Output the (X, Y) coordinate of the center of the cell containing the given text.  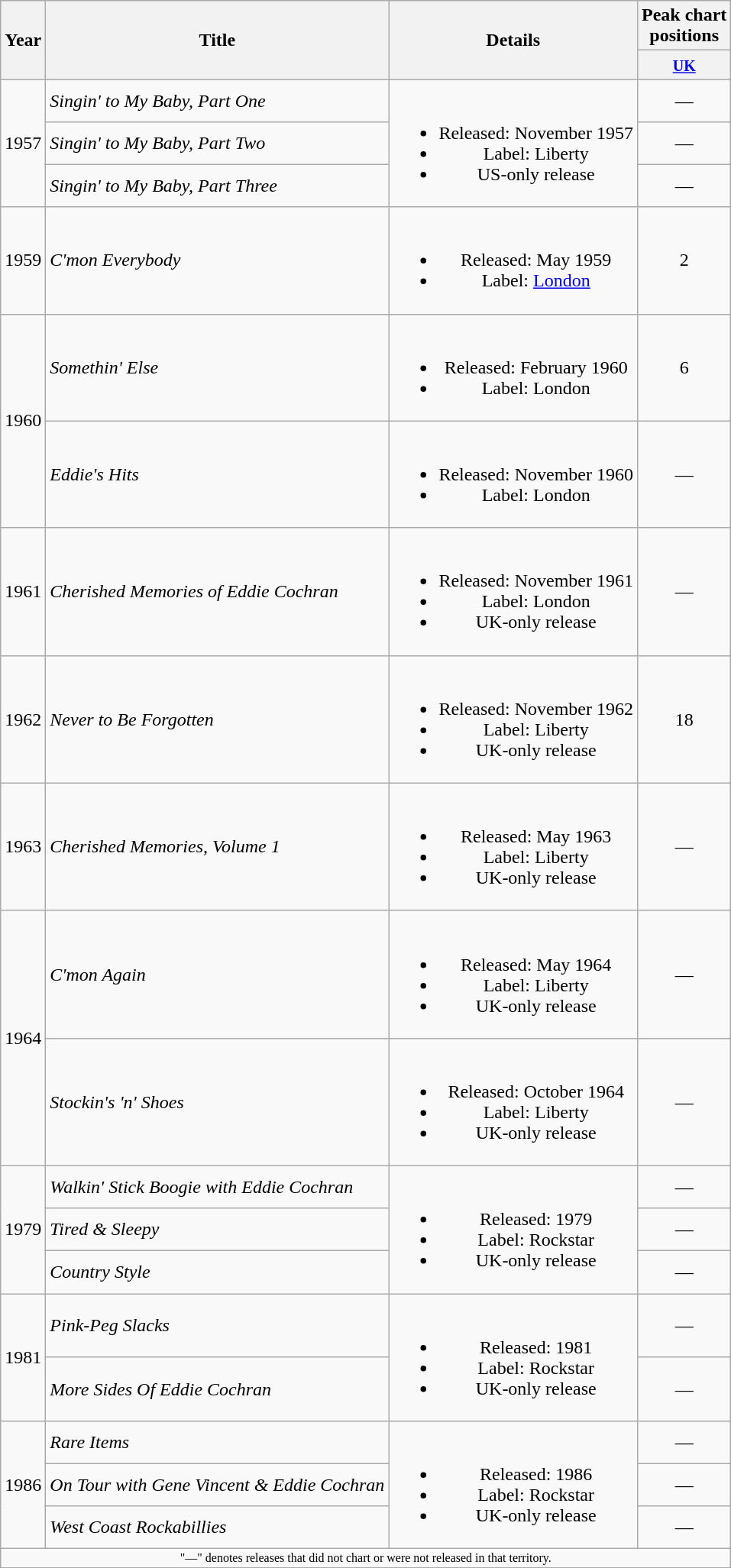
Eddie's Hits (217, 474)
1960 (23, 421)
Stockin's 'n' Shoes (217, 1101)
Title (217, 40)
Released: 1979Label: RockstarUK-only release (513, 1230)
Released: May 1964Label: LibertyUK-only release (513, 975)
Country Style (217, 1272)
Somethin' Else (217, 367)
1981 (23, 1358)
Tired & Sleepy (217, 1230)
Released: November 1960Label: London (513, 474)
1957 (23, 144)
Singin' to My Baby, Part Three (217, 186)
2 (684, 260)
C'mon Again (217, 975)
Released: November 1957Label: LibertyUS-only release (513, 144)
Released: February 1960Label: London (513, 367)
1959 (23, 260)
C'mon Everybody (217, 260)
Cherished Memories of Eddie Cochran (217, 591)
Pink-Peg Slacks (217, 1326)
Released: May 1959Label: London (513, 260)
On Tour with Gene Vincent & Eddie Cochran (217, 1485)
1961 (23, 591)
"—" denotes releases that did not chart or were not released in that territory. (366, 1558)
Released: November 1961Label: LondonUK-only release (513, 591)
Never to Be Forgotten (217, 719)
More Sides Of Eddie Cochran (217, 1389)
West Coast Rockabillies (217, 1528)
1962 (23, 719)
Singin' to My Baby, Part Two (217, 144)
Released: 1981Label: RockstarUK-only release (513, 1358)
UK (684, 65)
6 (684, 367)
Year (23, 40)
Released: October 1964Label: LibertyUK-only release (513, 1101)
1986 (23, 1485)
Walkin' Stick Boogie with Eddie Cochran (217, 1187)
Rare Items (217, 1443)
Details (513, 40)
1979 (23, 1230)
Released: May 1963Label: LibertyUK-only release (513, 846)
1964 (23, 1038)
Peak chartpositions (684, 26)
Singin' to My Baby, Part One (217, 101)
1963 (23, 846)
Cherished Memories, Volume 1 (217, 846)
18 (684, 719)
Released: 1986Label: RockstarUK-only release (513, 1485)
Released: November 1962Label: LibertyUK-only release (513, 719)
